Identify which cell holds the provided text, then report its (X, Y) central coordinate. 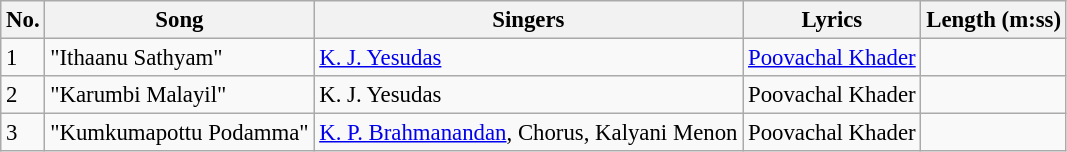
Singers (528, 20)
No. (23, 20)
3 (23, 133)
"Kumkumapottu Podamma" (180, 133)
Length (m:ss) (994, 20)
2 (23, 95)
1 (23, 58)
K. P. Brahmanandan, Chorus, Kalyani Menon (528, 133)
Lyrics (832, 20)
"Ithaanu Sathyam" (180, 58)
Song (180, 20)
"Karumbi Malayil" (180, 95)
